Extract the [X, Y] coordinate from the center of the cell holding the provided text.  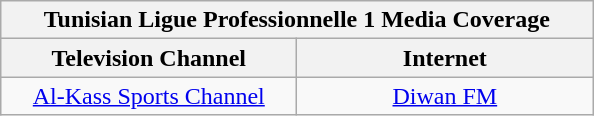
Al-Kass Sports Channel [149, 96]
Diwan FM [445, 96]
Tunisian Ligue Professionnelle 1 Media Coverage [297, 20]
Internet [445, 58]
Television Channel [149, 58]
